Return the (x, y) coordinate for the center point of the cell that contains the specified text.  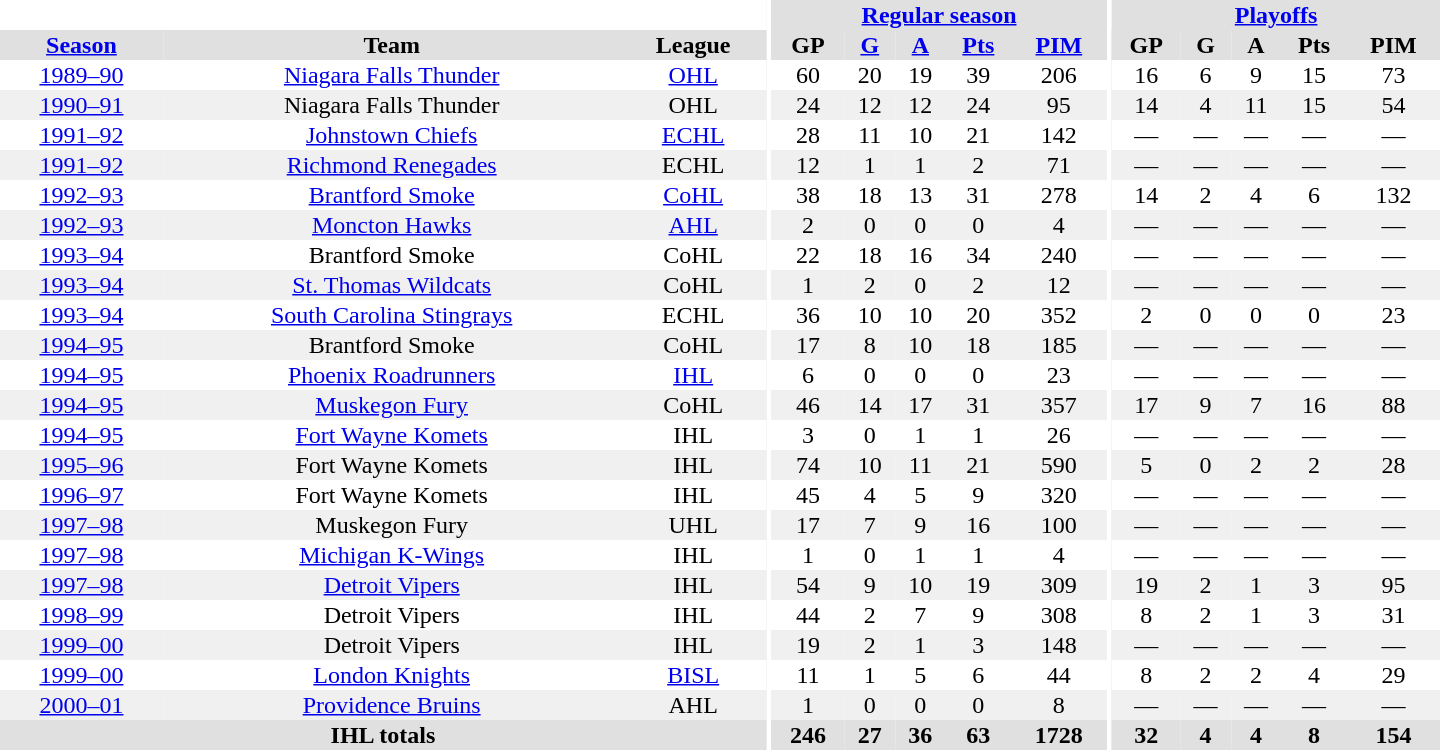
63 (979, 735)
BISL (692, 675)
Michigan K-Wings (392, 555)
22 (808, 255)
2000–01 (82, 705)
240 (1058, 255)
1728 (1058, 735)
154 (1394, 735)
308 (1058, 615)
Richmond Renegades (392, 165)
Providence Bruins (392, 705)
32 (1146, 735)
Season (82, 45)
1996–97 (82, 495)
46 (808, 405)
1990–91 (82, 105)
246 (808, 735)
34 (979, 255)
73 (1394, 75)
26 (1058, 435)
320 (1058, 495)
142 (1058, 135)
278 (1058, 195)
Playoffs (1276, 15)
Johnstown Chiefs (392, 135)
27 (870, 735)
29 (1394, 675)
38 (808, 195)
1989–90 (82, 75)
100 (1058, 525)
London Knights (392, 675)
39 (979, 75)
45 (808, 495)
St. Thomas Wildcats (392, 285)
13 (920, 195)
148 (1058, 645)
1998–99 (82, 615)
352 (1058, 315)
UHL (692, 525)
590 (1058, 465)
IHL totals (383, 735)
League (692, 45)
185 (1058, 345)
Phoenix Roadrunners (392, 375)
357 (1058, 405)
206 (1058, 75)
71 (1058, 165)
309 (1058, 585)
88 (1394, 405)
Regular season (938, 15)
74 (808, 465)
132 (1394, 195)
South Carolina Stingrays (392, 315)
Moncton Hawks (392, 225)
60 (808, 75)
Team (392, 45)
1995–96 (82, 465)
